Find where the given text appears and provide that cell's center as [x, y] coordinate. 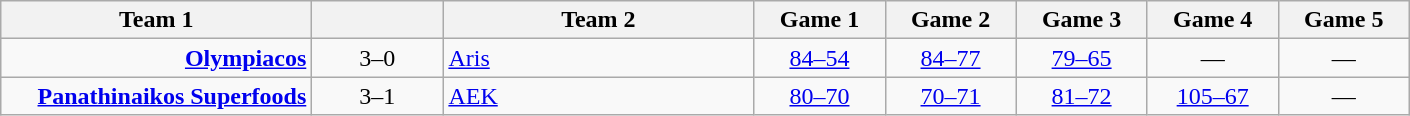
105–67 [1212, 96]
79–65 [1082, 58]
Aris [598, 58]
3–1 [378, 96]
84–54 [820, 58]
Game 5 [1344, 20]
Olympiacos [156, 58]
70–71 [950, 96]
AEK [598, 96]
Game 4 [1212, 20]
Team 1 [156, 20]
Panathinaikos Superfoods [156, 96]
Game 1 [820, 20]
Game 2 [950, 20]
3–0 [378, 58]
81–72 [1082, 96]
Game 3 [1082, 20]
Team 2 [598, 20]
84–77 [950, 58]
80–70 [820, 96]
